Find where the given text appears and provide that cell's center as (X, Y) coordinate. 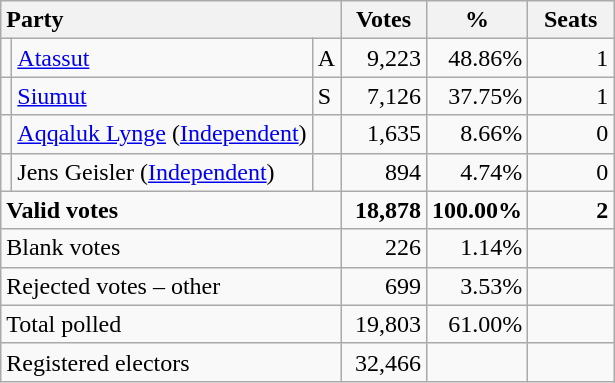
9,223 (384, 58)
4.74% (478, 172)
3.53% (478, 286)
Rejected votes – other (171, 286)
Atassut (162, 58)
226 (384, 248)
Valid votes (171, 210)
A (326, 58)
Party (171, 20)
% (478, 20)
1.14% (478, 248)
37.75% (478, 96)
Jens Geisler (Independent) (162, 172)
48.86% (478, 58)
Siumut (162, 96)
1,635 (384, 134)
61.00% (478, 324)
Seats (571, 20)
894 (384, 172)
Total polled (171, 324)
Blank votes (171, 248)
Votes (384, 20)
8.66% (478, 134)
Aqqaluk Lynge (Independent) (162, 134)
Registered electors (171, 362)
2 (571, 210)
699 (384, 286)
18,878 (384, 210)
S (326, 96)
32,466 (384, 362)
7,126 (384, 96)
100.00% (478, 210)
19,803 (384, 324)
